Provide the (X, Y) coordinate of the cell's center where the given text is located.  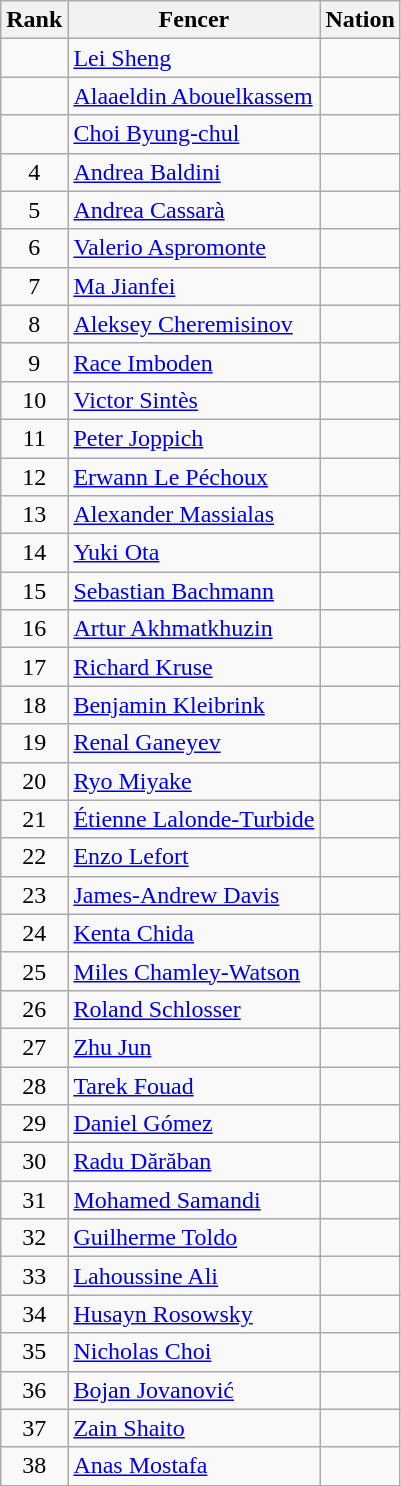
23 (34, 895)
Victor Sintès (194, 400)
Ma Jianfei (194, 286)
19 (34, 743)
5 (34, 210)
37 (34, 1428)
15 (34, 591)
35 (34, 1352)
Race Imboden (194, 362)
17 (34, 667)
29 (34, 1124)
Guilherme Toldo (194, 1238)
12 (34, 477)
8 (34, 324)
6 (34, 248)
Kenta Chida (194, 933)
25 (34, 971)
28 (34, 1085)
Zain Shaito (194, 1428)
Artur Akhmatkhuzin (194, 629)
Miles Chamley-Watson (194, 971)
Alaaeldin Abouelkassem (194, 96)
Étienne Lalonde-Turbide (194, 819)
Husayn Rosowsky (194, 1314)
Choi Byung-chul (194, 134)
Valerio Aspromonte (194, 248)
21 (34, 819)
Renal Ganeyev (194, 743)
24 (34, 933)
32 (34, 1238)
Roland Schlosser (194, 1009)
18 (34, 705)
Sebastian Bachmann (194, 591)
13 (34, 515)
Daniel Gómez (194, 1124)
Peter Joppich (194, 438)
14 (34, 553)
Zhu Jun (194, 1047)
30 (34, 1162)
Anas Mostafa (194, 1466)
Yuki Ota (194, 553)
4 (34, 172)
Lahoussine Ali (194, 1276)
Andrea Baldini (194, 172)
Fencer (194, 20)
Radu Dărăban (194, 1162)
Andrea Cassarà (194, 210)
Aleksey Cheremisinov (194, 324)
Enzo Lefort (194, 857)
Rank (34, 20)
38 (34, 1466)
Benjamin Kleibrink (194, 705)
16 (34, 629)
34 (34, 1314)
Mohamed Samandi (194, 1200)
Bojan Jovanović (194, 1390)
Richard Kruse (194, 667)
Ryo Miyake (194, 781)
7 (34, 286)
Erwann Le Péchoux (194, 477)
20 (34, 781)
Nation (360, 20)
36 (34, 1390)
Alexander Massialas (194, 515)
9 (34, 362)
Lei Sheng (194, 58)
11 (34, 438)
26 (34, 1009)
Nicholas Choi (194, 1352)
33 (34, 1276)
27 (34, 1047)
10 (34, 400)
James-Andrew Davis (194, 895)
22 (34, 857)
Tarek Fouad (194, 1085)
31 (34, 1200)
